Find where the given text appears and provide that cell's center as (x, y) coordinate. 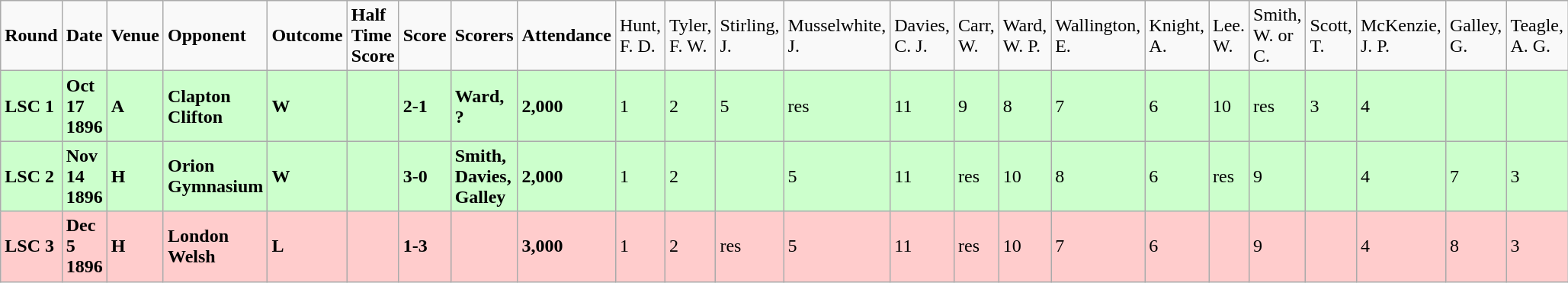
Ward, W. P. (1024, 36)
Scorers (484, 36)
Half Time Score (373, 36)
A (135, 106)
1-3 (425, 246)
Score (425, 36)
Knight, A. (1177, 36)
Stirling, J. (750, 36)
Oct 17 1896 (84, 106)
Opponent (215, 36)
London Welsh (215, 246)
Tyler, F. W. (691, 36)
Smith, W. or C. (1278, 36)
Dec 5 1896 (84, 246)
Davies, C. J. (922, 36)
3-0 (425, 176)
Round (31, 36)
Orion Gymnasium (215, 176)
Teagle, A. G. (1537, 36)
Musselwhite, J. (837, 36)
McKenzie, J. P. (1401, 36)
L (307, 246)
Hunt, F. D. (640, 36)
Outcome (307, 36)
Ward, ? (484, 106)
2-1 (425, 106)
Carr, W. (976, 36)
Galley, G. (1476, 36)
LSC 3 (31, 246)
LSC 1 (31, 106)
Clapton Clifton (215, 106)
Smith, Davies, Galley (484, 176)
Lee. W. (1229, 36)
3,000 (566, 246)
Attendance (566, 36)
Nov 14 1896 (84, 176)
Venue (135, 36)
Scott, T. (1331, 36)
Date (84, 36)
Wallington, E. (1098, 36)
LSC 2 (31, 176)
